Scan for the cell matching the given text and deliver its [x, y] coordinate at center. 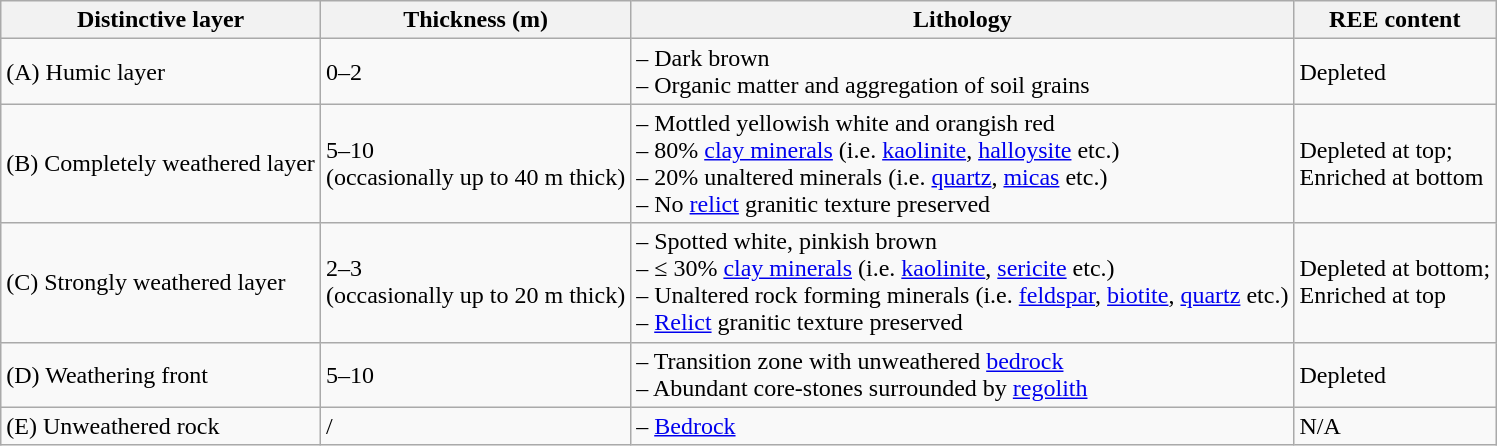
REE content [1395, 20]
– Transition zone with unweathered bedrock– Abundant core-stones surrounded by regolith [962, 374]
(A) Humic layer [161, 72]
(D) Weathering front [161, 374]
Lithology [962, 20]
Depleted at bottom;Enriched at top [1395, 282]
Distinctive layer [161, 20]
Thickness (m) [475, 20]
2–3(occasionally up to 20 m thick) [475, 282]
– Bedrock [962, 426]
5–10(occasionally up to 40 m thick) [475, 164]
(E) Unweathered rock [161, 426]
N/A [1395, 426]
/ [475, 426]
(B) Completely weathered layer [161, 164]
(C) Strongly weathered layer [161, 282]
Depleted at top;Enriched at bottom [1395, 164]
5–10 [475, 374]
0–2 [475, 72]
– Dark brown– Organic matter and aggregation of soil grains [962, 72]
